Return [x, y] of the center of cell containing provided text 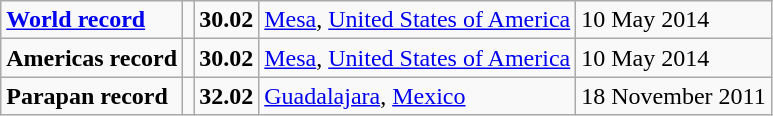
Guadalajara, Mexico [418, 96]
32.02 [226, 96]
18 November 2011 [674, 96]
Parapan record [92, 96]
Americas record [92, 58]
World record [92, 20]
